Identify which cell holds the provided text, then report its [x, y] central coordinate. 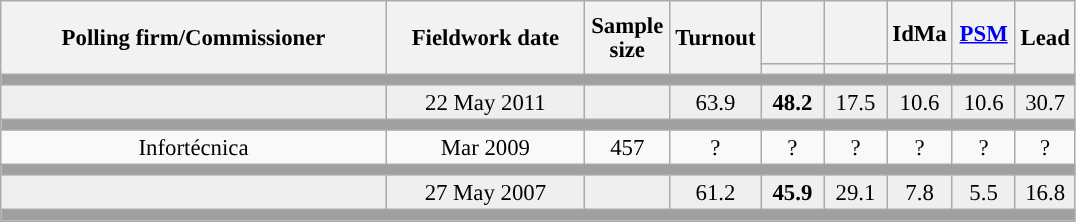
Lead [1045, 38]
Infortécnica [194, 148]
22 May 2011 [485, 102]
27 May 2007 [485, 194]
29.1 [856, 194]
63.9 [716, 102]
17.5 [856, 102]
30.7 [1045, 102]
Fieldwork date [485, 38]
48.2 [792, 102]
7.8 [920, 194]
16.8 [1045, 194]
Mar 2009 [485, 148]
PSM [984, 32]
IdMa [920, 32]
61.2 [716, 194]
Polling firm/Commissioner [194, 38]
Turnout [716, 38]
45.9 [792, 194]
5.5 [984, 194]
Sample size [627, 38]
457 [627, 148]
